Determine the [X, Y] coordinate at the center of the cell enclosing the given text.  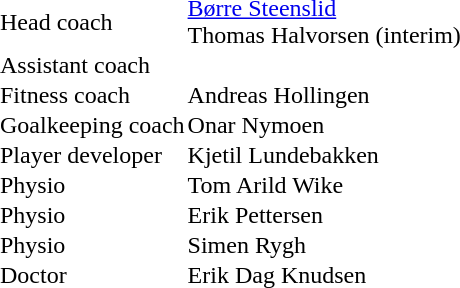
Goalkeeping coach [92, 126]
Player developer [92, 156]
Assistant coach [92, 66]
Fitness coach [92, 96]
